From the cell containing the given text, extract its center point as [x, y] coordinate. 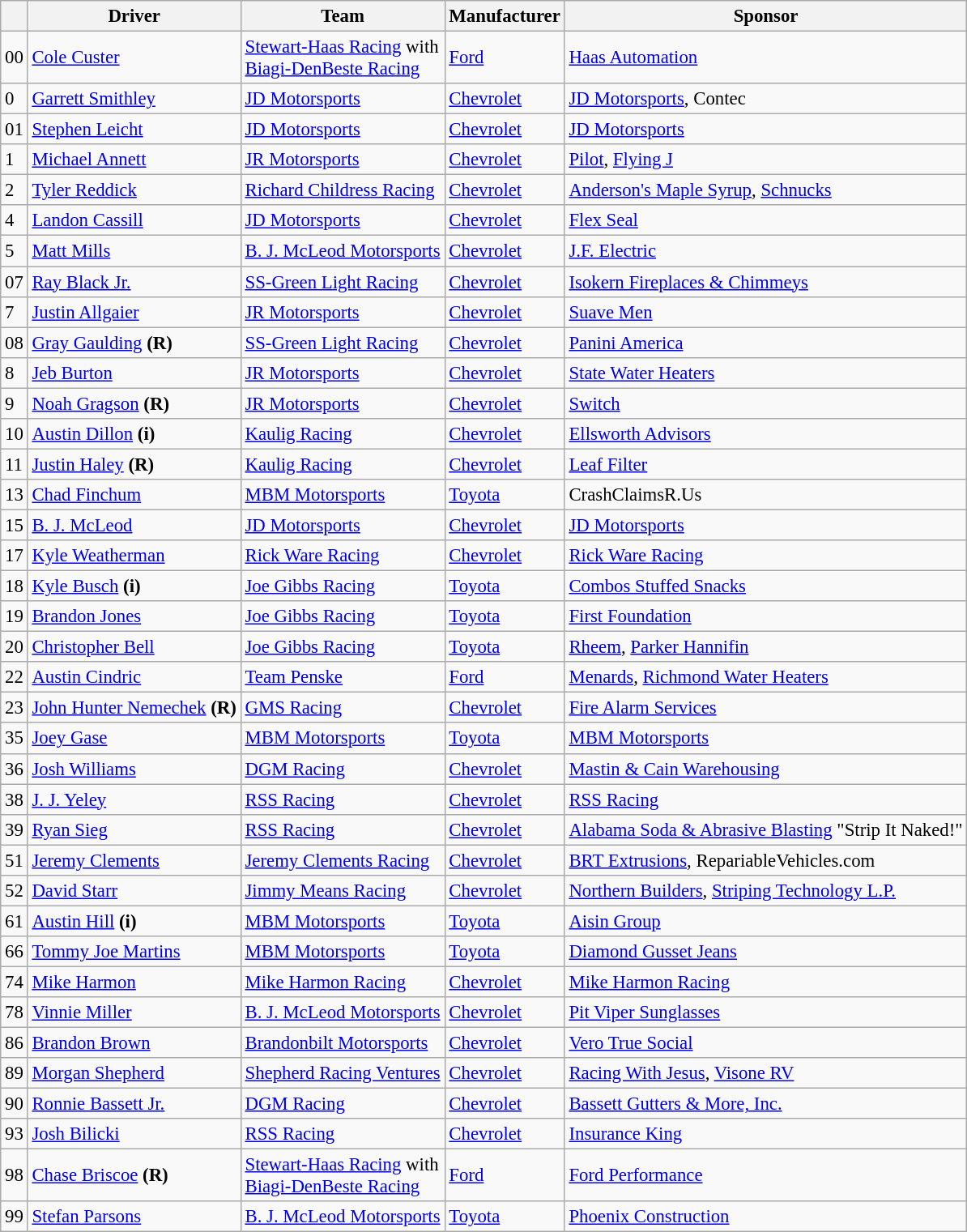
Jeremy Clements [134, 860]
Shepherd Racing Ventures [343, 1073]
Jeremy Clements Racing [343, 860]
Ford Performance [766, 1176]
Kyle Weatherman [134, 556]
Tommy Joe Martins [134, 952]
CrashClaimsR.Us [766, 495]
Josh Bilicki [134, 1134]
5 [15, 251]
GMS Racing [343, 708]
J.F. Electric [766, 251]
Jimmy Means Racing [343, 891]
19 [15, 616]
Haas Automation [766, 58]
Aisin Group [766, 921]
86 [15, 1043]
State Water Heaters [766, 373]
Chase Briscoe (R) [134, 1176]
Switch [766, 403]
Team [343, 16]
Jeb Burton [134, 373]
Tyler Reddick [134, 190]
First Foundation [766, 616]
Northern Builders, Striping Technology L.P. [766, 891]
John Hunter Nemechek (R) [134, 708]
66 [15, 952]
Mastin & Cain Warehousing [766, 769]
Anderson's Maple Syrup, Schnucks [766, 190]
18 [15, 586]
Vero True Social [766, 1043]
Noah Gragson (R) [134, 403]
35 [15, 739]
0 [15, 99]
11 [15, 464]
Justin Allgaier [134, 312]
15 [15, 525]
Vinnie Miller [134, 1012]
9 [15, 403]
Landon Cassill [134, 221]
10 [15, 434]
Driver [134, 16]
B. J. McLeod [134, 525]
Austin Hill (i) [134, 921]
Justin Haley (R) [134, 464]
98 [15, 1176]
78 [15, 1012]
Joey Gase [134, 739]
Alabama Soda & Abrasive Blasting "Strip It Naked!" [766, 829]
2 [15, 190]
Diamond Gusset Jeans [766, 952]
Panini America [766, 343]
61 [15, 921]
Rheem, Parker Hannifin [766, 647]
89 [15, 1073]
20 [15, 647]
Leaf Filter [766, 464]
Isokern Fireplaces & Chimmeys [766, 282]
Austin Dillon (i) [134, 434]
8 [15, 373]
Flex Seal [766, 221]
Ray Black Jr. [134, 282]
00 [15, 58]
Combos Stuffed Snacks [766, 586]
Josh Williams [134, 769]
52 [15, 891]
Ryan Sieg [134, 829]
51 [15, 860]
Mike Harmon [134, 982]
Ronnie Bassett Jr. [134, 1104]
4 [15, 221]
08 [15, 343]
Austin Cindric [134, 677]
7 [15, 312]
74 [15, 982]
Garrett Smithley [134, 99]
93 [15, 1134]
38 [15, 799]
Pit Viper Sunglasses [766, 1012]
Richard Childress Racing [343, 190]
JD Motorsports, Contec [766, 99]
Team Penske [343, 677]
Pilot, Flying J [766, 160]
13 [15, 495]
J. J. Yeley [134, 799]
Manufacturer [505, 16]
Gray Gaulding (R) [134, 343]
Racing With Jesus, Visone RV [766, 1073]
David Starr [134, 891]
22 [15, 677]
Brandonbilt Motorsports [343, 1043]
Michael Annett [134, 160]
Morgan Shepherd [134, 1073]
Fire Alarm Services [766, 708]
Menards, Richmond Water Heaters [766, 677]
Sponsor [766, 16]
Christopher Bell [134, 647]
36 [15, 769]
07 [15, 282]
Suave Men [766, 312]
Stephen Leicht [134, 130]
90 [15, 1104]
Matt Mills [134, 251]
BRT Extrusions, RepariableVehicles.com [766, 860]
Kyle Busch (i) [134, 586]
Chad Finchum [134, 495]
23 [15, 708]
Brandon Brown [134, 1043]
Brandon Jones [134, 616]
Bassett Gutters & More, Inc. [766, 1104]
Cole Custer [134, 58]
01 [15, 130]
39 [15, 829]
Ellsworth Advisors [766, 434]
Insurance King [766, 1134]
17 [15, 556]
1 [15, 160]
